Pinpoint the cell where the given text exists, returning its (x, y) midpoint coordinate. 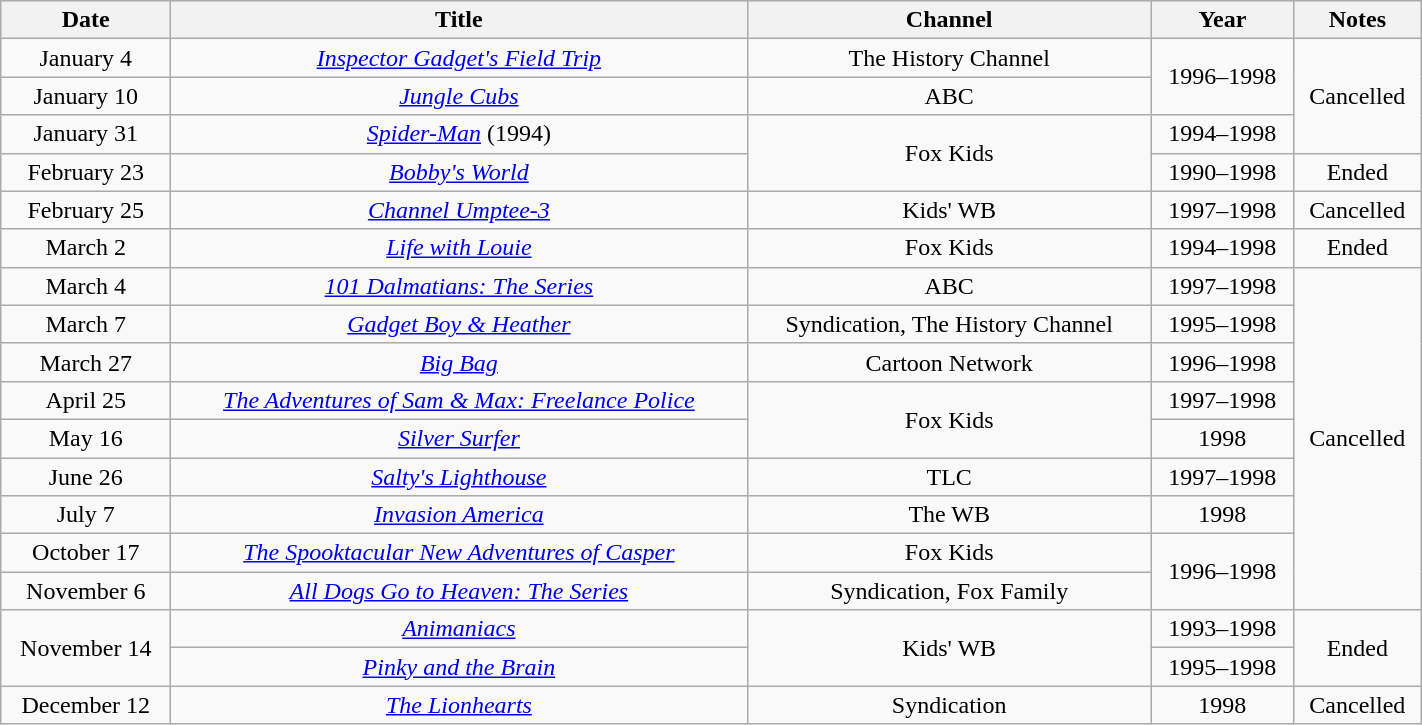
Big Bag (459, 362)
Salty's Lighthouse (459, 477)
Gadget Boy & Heather (459, 324)
Cartoon Network (949, 362)
January 4 (86, 58)
Life with Louie (459, 248)
Channel (949, 20)
February 25 (86, 210)
March 27 (86, 362)
March 4 (86, 286)
Title (459, 20)
Year (1222, 20)
June 26 (86, 477)
May 16 (86, 438)
Channel Umptee-3 (459, 210)
Animaniacs (459, 629)
October 17 (86, 553)
The Spooktacular New Adventures of Casper (459, 553)
Syndication, Fox Family (949, 591)
Date (86, 20)
Bobby's World (459, 172)
Syndication, The History Channel (949, 324)
1993–1998 (1222, 629)
TLC (949, 477)
Pinky and the Brain (459, 667)
December 12 (86, 705)
February 23 (86, 172)
November 6 (86, 591)
Invasion America (459, 515)
March 7 (86, 324)
April 25 (86, 400)
The Adventures of Sam & Max: Freelance Police (459, 400)
All Dogs Go to Heaven: The Series (459, 591)
Jungle Cubs (459, 96)
Syndication (949, 705)
January 31 (86, 134)
Notes (1357, 20)
1990–1998 (1222, 172)
March 2 (86, 248)
November 14 (86, 648)
The Lionhearts (459, 705)
Silver Surfer (459, 438)
The WB (949, 515)
The History Channel (949, 58)
January 10 (86, 96)
July 7 (86, 515)
Inspector Gadget's Field Trip (459, 58)
101 Dalmatians: The Series (459, 286)
Spider-Man (1994) (459, 134)
